For the text-containing cell, return its midpoint in (x, y) coordinate format. 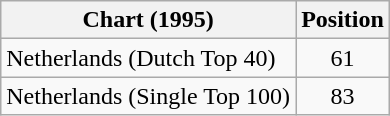
83 (343, 96)
Netherlands (Dutch Top 40) (148, 58)
Position (343, 20)
61 (343, 58)
Netherlands (Single Top 100) (148, 96)
Chart (1995) (148, 20)
